Pinpoint the cell where the given text exists, returning its [X, Y] midpoint coordinate. 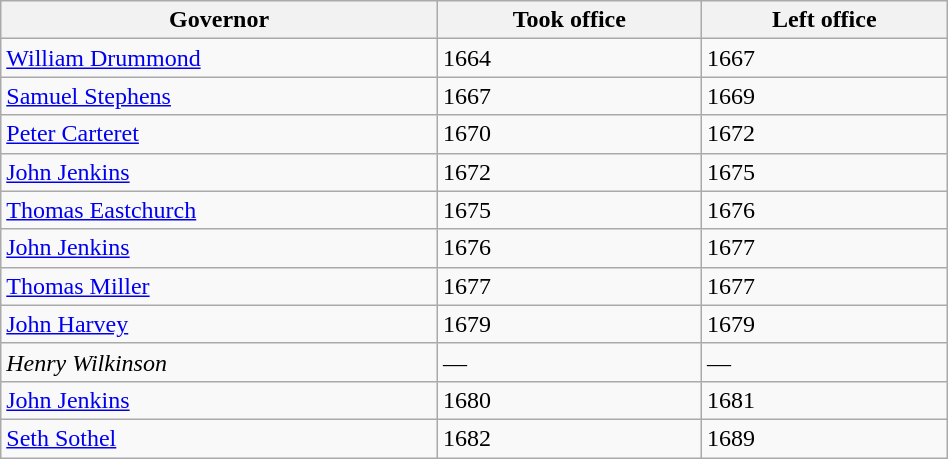
1682 [569, 438]
John Harvey [220, 324]
1669 [824, 96]
Left office [824, 20]
Henry Wilkinson [220, 362]
1680 [569, 400]
1689 [824, 438]
Took office [569, 20]
1670 [569, 134]
Governor [220, 20]
Seth Sothel [220, 438]
Thomas Eastchurch [220, 210]
Thomas Miller [220, 286]
Samuel Stephens [220, 96]
1664 [569, 58]
Peter Carteret [220, 134]
William Drummond [220, 58]
1681 [824, 400]
